Return the (X, Y) coordinate for the center point of the cell that contains the specified text.  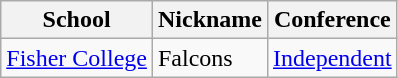
Nickname (210, 20)
School (77, 20)
Fisher College (77, 58)
Conference (333, 20)
Independent (333, 58)
Falcons (210, 58)
